Determine the [x, y] coordinate at the center of the cell enclosing the given text.  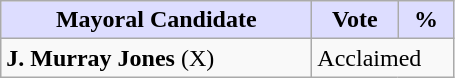
Acclaimed [383, 58]
J. Murray Jones (X) [156, 58]
Mayoral Candidate [156, 20]
Vote [355, 20]
% [426, 20]
